Search for the cell housing the specified text and yield its [X, Y] center coordinate. 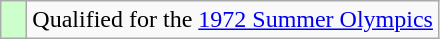
Qualified for the 1972 Summer Olympics [233, 20]
